Return [X, Y] of the center of cell containing provided text 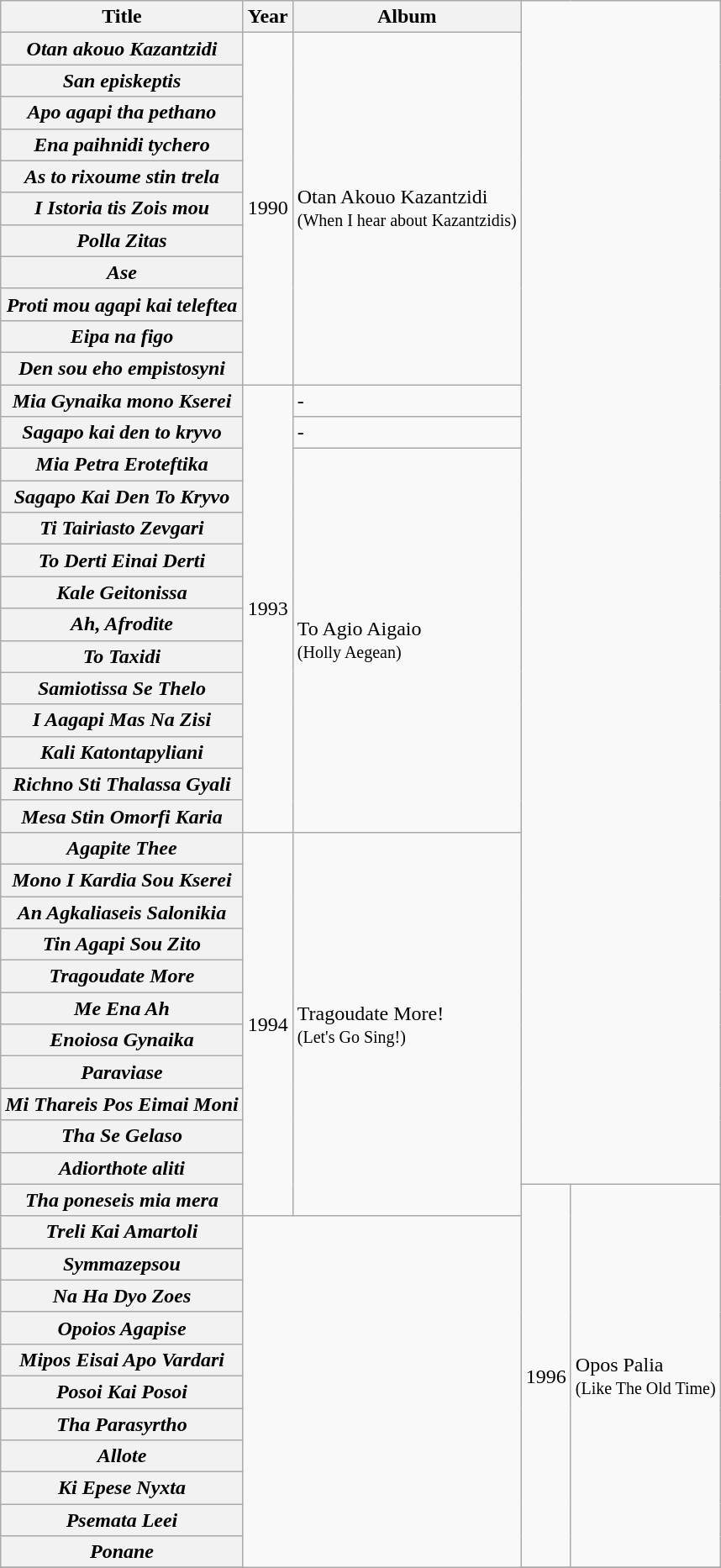
San episkeptis [122, 81]
Mesa Stin Omorfi Karia [122, 816]
Symmazepsou [122, 1264]
I Aagapi Mas Na Zisi [122, 720]
Proti mou agapi kai teleftea [122, 304]
Apo agapi tha pethano [122, 113]
Polla Zitas [122, 240]
Tha poneseis mia mera [122, 1200]
Opos Palia(Like The Old Time) [645, 1376]
Tragoudate More!(Let's Go Sing!) [407, 1023]
As to rixoume stin trela [122, 176]
Adiorthote aliti [122, 1168]
Mipos Eisai Apo Vardari [122, 1360]
Ah, Afrodite [122, 624]
Tragoudate More [122, 976]
Paraviase [122, 1072]
Title [122, 17]
Otan akouo Kazantzidi [122, 49]
Tin Agapi Sou Zito [122, 944]
Ponane [122, 1552]
Sagapo Kai Den To Kryvo [122, 497]
1993 [267, 608]
Otan Akouo Kazantzidi(When I hear about Kazantzidis) [407, 208]
To Agio Aigaio(Holly Aegean) [407, 640]
Album [407, 17]
1996 [546, 1376]
Tha Se Gelaso [122, 1136]
Year [267, 17]
Treli Kai Amartoli [122, 1232]
Opoios Agapise [122, 1328]
Posoi Kai Posoi [122, 1392]
Mono I Kardia Sou Kserei [122, 880]
1994 [267, 1023]
An Agkaliaseis Salonikia [122, 912]
To Taxidi [122, 656]
Richno Sti Thalassa Gyali [122, 784]
Sagapo kai den to kryvo [122, 433]
Psemata Leei [122, 1520]
Me Ena Ah [122, 1008]
Ase [122, 272]
I Istoria tis Zois mou [122, 208]
Allote [122, 1456]
Ena paihnidi tychero [122, 145]
Enoiosa Gynaika [122, 1040]
Kali Katontapyliani [122, 752]
Na Ha Dyo Zoes [122, 1296]
Agapite Thee [122, 848]
Mia Petra Eroteftika [122, 465]
To Derti Einai Derti [122, 560]
Mi Thareis Pos Eimai Moni [122, 1104]
Ki Epese Nyxta [122, 1488]
Mia Gynaika mono Kserei [122, 401]
Tha Parasyrtho [122, 1424]
Ti Tairiasto Zevgari [122, 529]
Den sou eho empistosyni [122, 368]
Eipa na figo [122, 336]
Kale Geitonissa [122, 592]
1990 [267, 208]
Samiotissa Se Thelo [122, 688]
